Identify which cell holds the provided text, then report its [x, y] central coordinate. 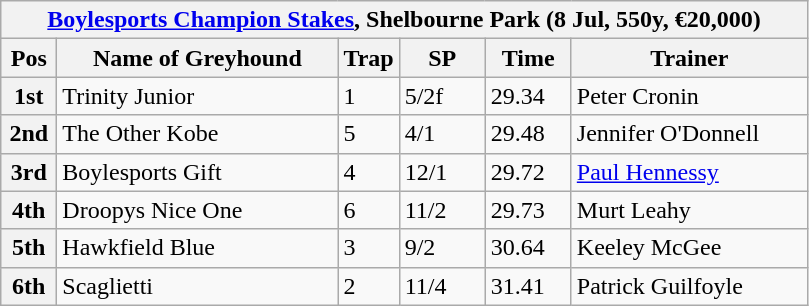
29.72 [528, 172]
5th [29, 248]
30.64 [528, 248]
Hawkfield Blue [198, 248]
31.41 [528, 286]
5/2f [442, 96]
Patrick Guilfoyle [689, 286]
5 [368, 134]
Paul Hennessy [689, 172]
Droopys Nice One [198, 210]
SP [442, 58]
11/2 [442, 210]
12/1 [442, 172]
Peter Cronin [689, 96]
3rd [29, 172]
Murt Leahy [689, 210]
11/4 [442, 286]
1 [368, 96]
Name of Greyhound [198, 58]
Trap [368, 58]
Boylesports Champion Stakes, Shelbourne Park (8 Jul, 550y, €20,000) [404, 20]
4th [29, 210]
2 [368, 286]
29.34 [528, 96]
Time [528, 58]
The Other Kobe [198, 134]
2nd [29, 134]
4 [368, 172]
Keeley McGee [689, 248]
Scaglietti [198, 286]
Boylesports Gift [198, 172]
6th [29, 286]
Jennifer O'Donnell [689, 134]
Pos [29, 58]
29.73 [528, 210]
1st [29, 96]
Trinity Junior [198, 96]
4/1 [442, 134]
6 [368, 210]
29.48 [528, 134]
Trainer [689, 58]
3 [368, 248]
9/2 [442, 248]
